Extract the (x, y) coordinate from the center of the cell holding the provided text.  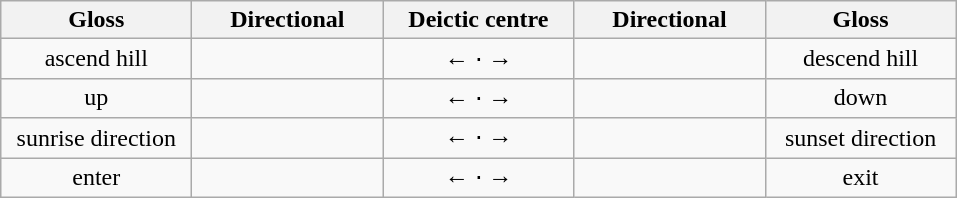
exit (860, 178)
sunrise direction (96, 138)
enter (96, 178)
down (860, 98)
up (96, 98)
ascend hill (96, 59)
Deictic centre (478, 20)
descend hill (860, 59)
sunset direction (860, 138)
